Return the (X, Y) coordinate for the center point of the cell that contains the specified text.  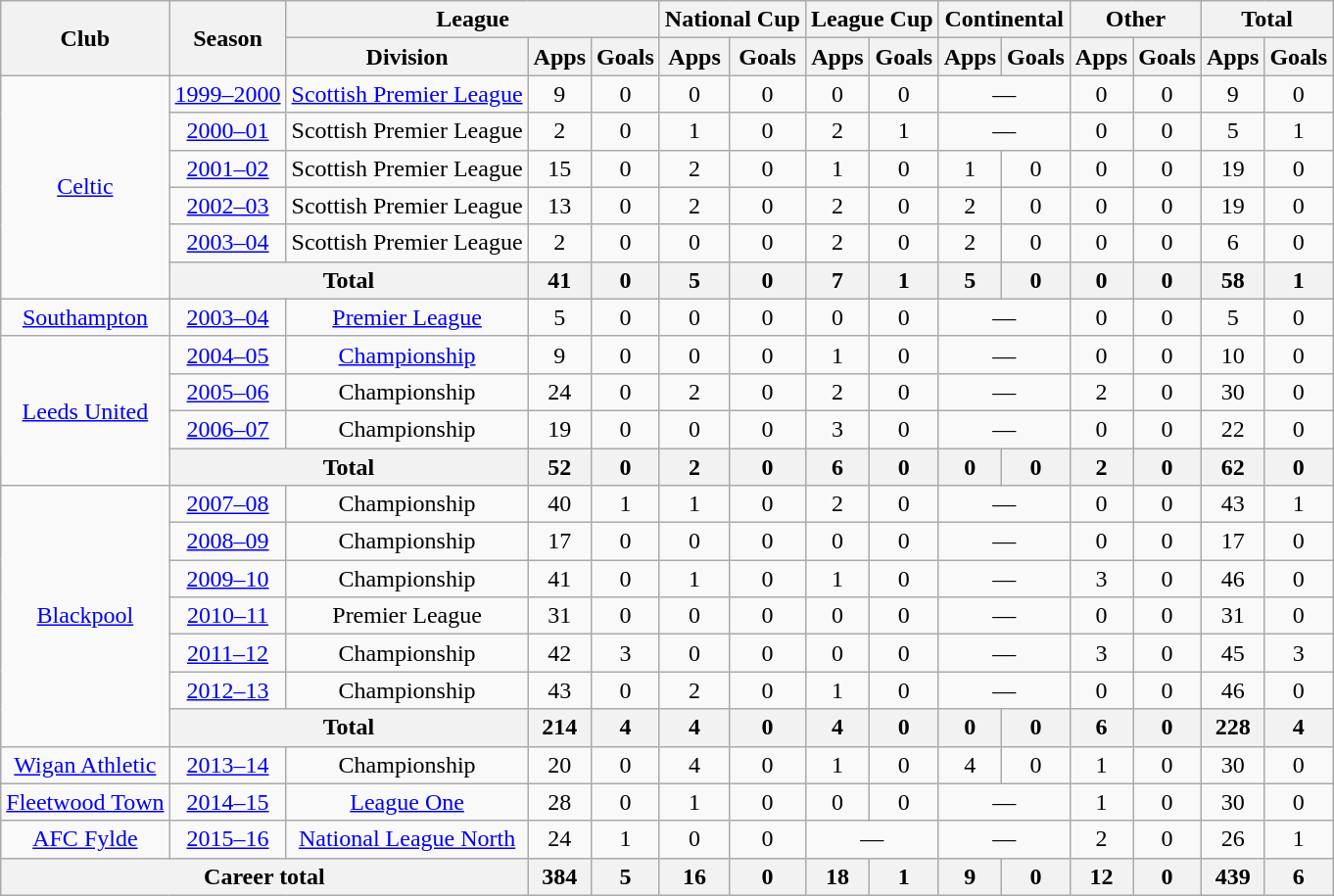
Wigan Athletic (85, 765)
2001–02 (227, 168)
214 (559, 728)
12 (1101, 876)
National Cup (733, 20)
Blackpool (85, 616)
Career total (264, 876)
2011–12 (227, 653)
40 (559, 504)
28 (559, 802)
Leeds United (85, 410)
Division (407, 57)
22 (1232, 429)
10 (1232, 354)
Other (1135, 20)
AFC Fylde (85, 839)
62 (1232, 467)
Southampton (85, 317)
13 (559, 206)
45 (1232, 653)
2015–16 (227, 839)
2007–08 (227, 504)
42 (559, 653)
Fleetwood Town (85, 802)
League (472, 20)
228 (1232, 728)
20 (559, 765)
7 (836, 280)
2006–07 (227, 429)
2014–15 (227, 802)
Continental (1004, 20)
18 (836, 876)
Season (227, 38)
15 (559, 168)
Celtic (85, 187)
National League North (407, 839)
2000–01 (227, 131)
Club (85, 38)
1999–2000 (227, 94)
2012–13 (227, 690)
52 (559, 467)
58 (1232, 280)
2010–11 (227, 616)
2005–06 (227, 392)
16 (694, 876)
2009–10 (227, 579)
384 (559, 876)
2008–09 (227, 542)
439 (1232, 876)
League One (407, 802)
26 (1232, 839)
2002–03 (227, 206)
League Cup (872, 20)
2004–05 (227, 354)
2013–14 (227, 765)
